Search for the cell housing the specified text and yield its [X, Y] center coordinate. 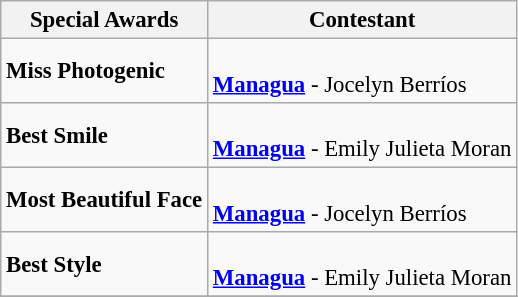
Contestant [362, 20]
Miss Photogenic [104, 72]
Best Smile [104, 136]
Special Awards [104, 20]
Most Beautiful Face [104, 200]
Best Style [104, 264]
